From the cell containing the given text, extract its center point as [X, Y] coordinate. 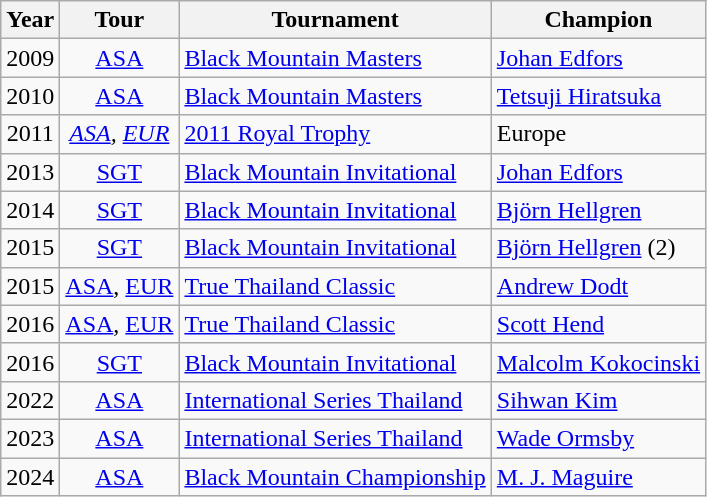
Tournament [335, 20]
2022 [30, 400]
Year [30, 20]
2011 [30, 134]
Malcolm Kokocinski [598, 362]
2014 [30, 210]
Scott Hend [598, 324]
Wade Ormsby [598, 438]
2024 [30, 477]
Champion [598, 20]
Tour [120, 20]
M. J. Maguire [598, 477]
Europe [598, 134]
Björn Hellgren [598, 210]
Black Mountain Championship [335, 477]
2009 [30, 58]
Björn Hellgren (2) [598, 248]
2013 [30, 172]
Sihwan Kim [598, 400]
Andrew Dodt [598, 286]
2023 [30, 438]
2011 Royal Trophy [335, 134]
2010 [30, 96]
Tetsuji Hiratsuka [598, 96]
